Pinpoint the cell where the given text exists, returning its [x, y] midpoint coordinate. 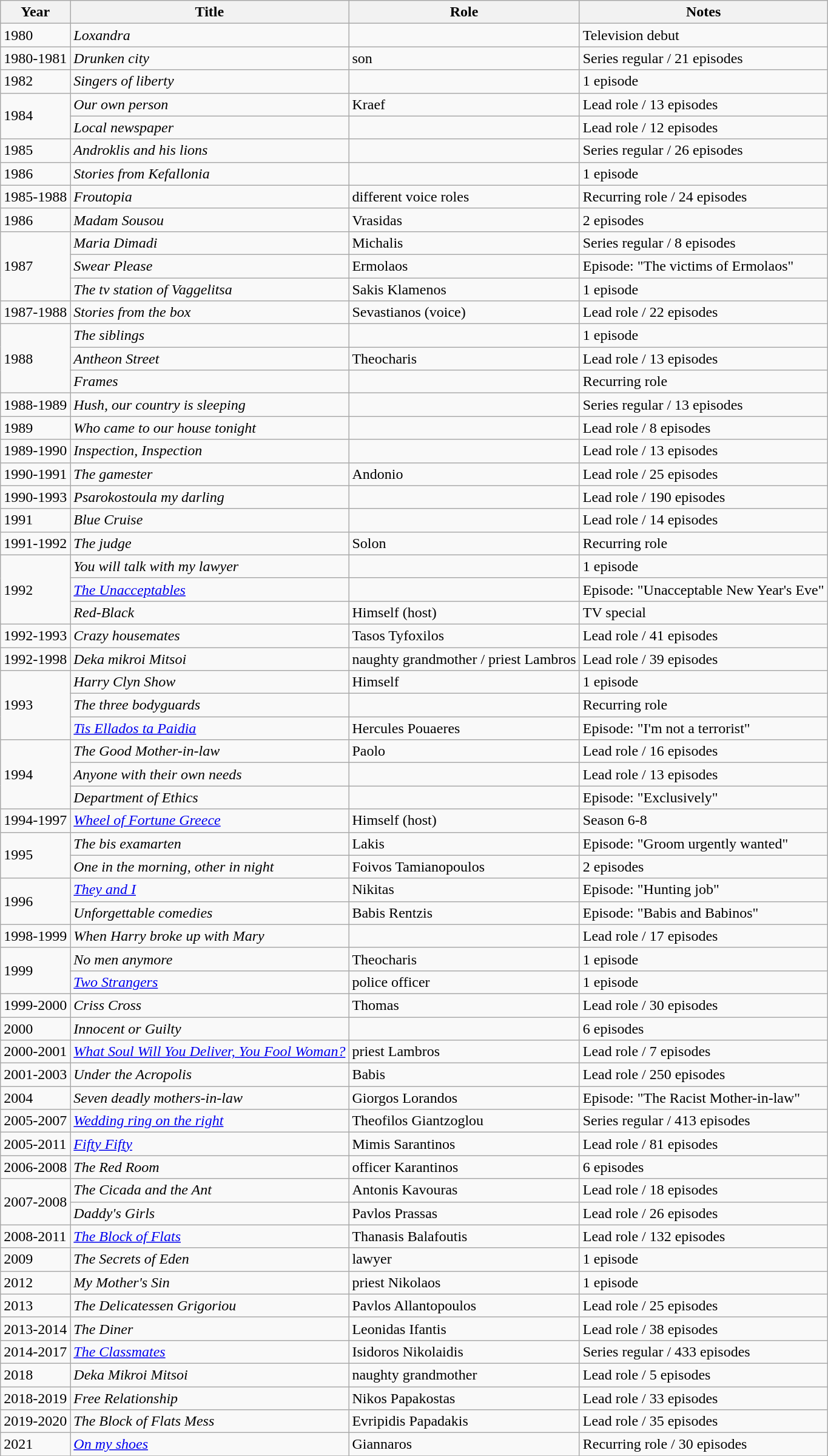
2004 [35, 1098]
1994-1997 [35, 821]
2001-2003 [35, 1075]
1980-1981 [35, 58]
Leonidas Ifantis [464, 1329]
Lead role / 190 episodes [704, 497]
1995 [35, 855]
On my shoes [210, 1444]
The judge [210, 543]
Tasos Tyfoxilos [464, 635]
1991 [35, 520]
2000-2001 [35, 1052]
Year [35, 12]
2013 [35, 1305]
Lead role / 30 episodes [704, 1005]
Evripidis Papadakis [464, 1421]
lawyer [464, 1259]
Foivos Tamianopoulos [464, 867]
1993 [35, 705]
Lead role / 39 episodes [704, 659]
Lead role / 18 episodes [704, 1190]
Vrasidas [464, 220]
Anyone with their own needs [210, 774]
Lead role / 16 episodes [704, 751]
Lead role / 17 episodes [704, 936]
naughty grandmother [464, 1375]
Tis Ellados ta Paidia [210, 728]
Unforgettable comedies [210, 913]
Michalis [464, 243]
Innocent or Guilty [210, 1029]
Lead role / 22 episodes [704, 313]
TV special [704, 612]
1987 [35, 266]
2000 [35, 1029]
1985-1988 [35, 197]
Series regular / 413 episodes [704, 1121]
They and I [210, 890]
priest Lambros [464, 1052]
One in the morning, other in night [210, 867]
Thomas [464, 1005]
Episode: "The Racist Mother-in-law" [704, 1098]
1992 [35, 589]
Lead role / 81 episodes [704, 1144]
police officer [464, 982]
2009 [35, 1259]
The tv station of Vaggelitsa [210, 290]
The Block of Flats Mess [210, 1421]
You will talk with my lawyer [210, 566]
2019-2020 [35, 1421]
Antheon Street [210, 359]
Singers of liberty [210, 81]
Episode: "Groom urgently wanted" [704, 844]
2005-2011 [35, 1144]
Frames [210, 382]
Television debut [704, 35]
The bis examarten [210, 844]
Free Relationship [210, 1398]
Crazy housemates [210, 635]
My Mother's Sin [210, 1282]
The siblings [210, 336]
Fifty Fifty [210, 1144]
Giorgos Lorandos [464, 1098]
Who came to our house tonight [210, 428]
Criss Cross [210, 1005]
1991-1992 [35, 543]
Lead role / 41 episodes [704, 635]
Sakis Klamenos [464, 290]
Department of Ethics [210, 797]
Two Strangers [210, 982]
Lead role / 5 episodes [704, 1375]
Local newspaper [210, 127]
Episode: "Hunting job" [704, 890]
son [464, 58]
2007-2008 [35, 1202]
Nikos Papakostas [464, 1398]
1985 [35, 151]
Daddy's Girls [210, 1213]
2005-2007 [35, 1121]
Seven deadly mothers-in-law [210, 1098]
Thanasis Balafoutis [464, 1236]
1994 [35, 774]
Lead role / 8 episodes [704, 428]
Episode: "I'm not a terrorist" [704, 728]
When Harry broke up with Mary [210, 936]
No men anymore [210, 959]
The Secrets of Eden [210, 1259]
Lead role / 38 episodes [704, 1329]
Himself [464, 682]
The three bodyguards [210, 705]
1982 [35, 81]
Hush, our country is sleeping [210, 405]
Mimis Sarantinos [464, 1144]
1992-1998 [35, 659]
Paolo [464, 751]
Under the Acropolis [210, 1075]
What Soul Will You Deliver, You Fool Woman? [210, 1052]
1980 [35, 35]
Pavlos Allantopoulos [464, 1305]
Lead role / 14 episodes [704, 520]
Stories from Kefallonia [210, 174]
Sevastianos (voice) [464, 313]
Pavlos Prassas [464, 1213]
The Red Room [210, 1167]
The Delicatessen Grigoriou [210, 1305]
Kraef [464, 104]
1996 [35, 901]
Theofilos Giantzoglou [464, 1121]
Lead role / 12 episodes [704, 127]
The Block of Flats [210, 1236]
Psarokostoula my darling [210, 497]
The Unacceptables [210, 589]
Lead role / 7 episodes [704, 1052]
Series regular / 8 episodes [704, 243]
Deka Mikroi Mitsoi [210, 1375]
Series regular / 13 episodes [704, 405]
1989-1990 [35, 451]
Episode: "Babis and Babinos" [704, 913]
Role [464, 12]
1998-1999 [35, 936]
Antonis Kavouras [464, 1190]
officer Karantinos [464, 1167]
Isidoros Nikolaidis [464, 1352]
different voice roles [464, 197]
Harry Clyn Show [210, 682]
Red-Black [210, 612]
Maria Dimadi [210, 243]
Andonio [464, 474]
Lead role / 132 episodes [704, 1236]
Recurring role / 30 episodes [704, 1444]
Ermolaos [464, 266]
Episode: "Unacceptable New Year's Eve" [704, 589]
Series regular / 433 episodes [704, 1352]
Wheel of Fortune Greece [210, 821]
2018-2019 [35, 1398]
Series regular / 21 episodes [704, 58]
Series regular / 26 episodes [704, 151]
1989 [35, 428]
priest Nikolaos [464, 1282]
Blue Cruise [210, 520]
1988-1989 [35, 405]
The Cicada and the Ant [210, 1190]
Babis [464, 1075]
2018 [35, 1375]
Lead role / 33 episodes [704, 1398]
1988 [35, 359]
Season 6-8 [704, 821]
The Good Mother-in-law [210, 751]
Stories from the box [210, 313]
Loxandra [210, 35]
Episode: "Exclusively" [704, 797]
Nikitas [464, 890]
The gamester [210, 474]
Episode: "The victims of Ermolaos" [704, 266]
2013-2014 [35, 1329]
The Diner [210, 1329]
Froutopia [210, 197]
2008-2011 [35, 1236]
1990-1993 [35, 497]
Our own person [210, 104]
1999 [35, 970]
Babis Rentzis [464, 913]
Wedding ring on the right [210, 1121]
1990-1991 [35, 474]
Madam Sousou [210, 220]
Giannaros [464, 1444]
Notes [704, 12]
Lead role / 250 episodes [704, 1075]
Inspection, Inspection [210, 451]
1992-1993 [35, 635]
2012 [35, 1282]
2014-2017 [35, 1352]
Title [210, 12]
Recurring role / 24 episodes [704, 197]
1999-2000 [35, 1005]
Solon [464, 543]
The Classmates [210, 1352]
Lead role / 26 episodes [704, 1213]
Deka mikroi Mitsoi [210, 659]
Swear Please [210, 266]
naughty grandmother / priest Lambros [464, 659]
1987-1988 [35, 313]
2006-2008 [35, 1167]
Lakis [464, 844]
Hercules Pouaeres [464, 728]
Drunken city [210, 58]
Lead role / 35 episodes [704, 1421]
Androklis and his lions [210, 151]
2021 [35, 1444]
1984 [35, 116]
